Detect which cell encompasses the target text, then output its (X, Y) center coordinate. 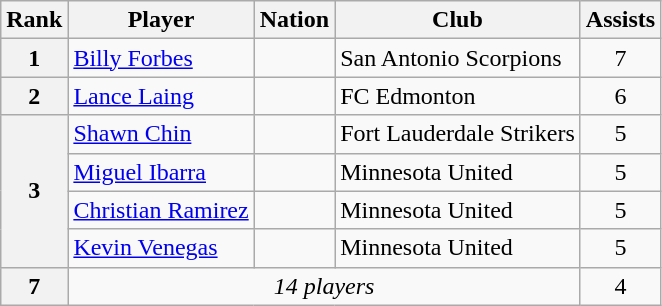
Kevin Venegas (161, 248)
Nation (294, 20)
3 (34, 191)
14 players (324, 286)
FC Edmonton (458, 96)
4 (620, 286)
Assists (620, 20)
6 (620, 96)
1 (34, 58)
Club (458, 20)
Player (161, 20)
Billy Forbes (161, 58)
Shawn Chin (161, 134)
San Antonio Scorpions (458, 58)
2 (34, 96)
Fort Lauderdale Strikers (458, 134)
Lance Laing (161, 96)
Christian Ramirez (161, 210)
Miguel Ibarra (161, 172)
Rank (34, 20)
